For the text-containing cell, return its midpoint in [X, Y] coordinate format. 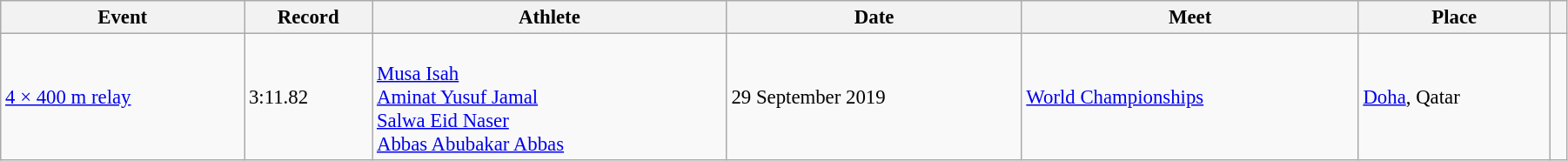
Date [874, 17]
29 September 2019 [874, 97]
Meet [1190, 17]
Athlete [550, 17]
Doha, Qatar [1454, 97]
World Championships [1190, 97]
Place [1454, 17]
Record [308, 17]
4 × 400 m relay [123, 97]
Event [123, 17]
Musa IsahAminat Yusuf JamalSalwa Eid NaserAbbas Abubakar Abbas [550, 97]
3:11.82 [308, 97]
